Locate the cell with the specified text and output its (X, Y) center coordinate. 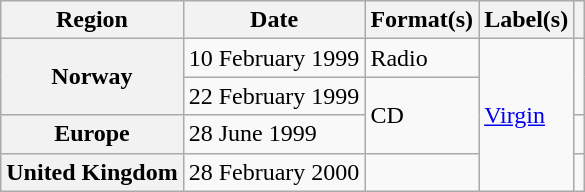
Label(s) (526, 20)
Radio (422, 58)
10 February 1999 (274, 58)
Virgin (526, 115)
22 February 1999 (274, 96)
Region (92, 20)
Format(s) (422, 20)
CD (422, 115)
Europe (92, 134)
28 February 2000 (274, 172)
United Kingdom (92, 172)
Date (274, 20)
28 June 1999 (274, 134)
Norway (92, 77)
